Extract the (x, y) coordinate from the center of the cell holding the provided text.  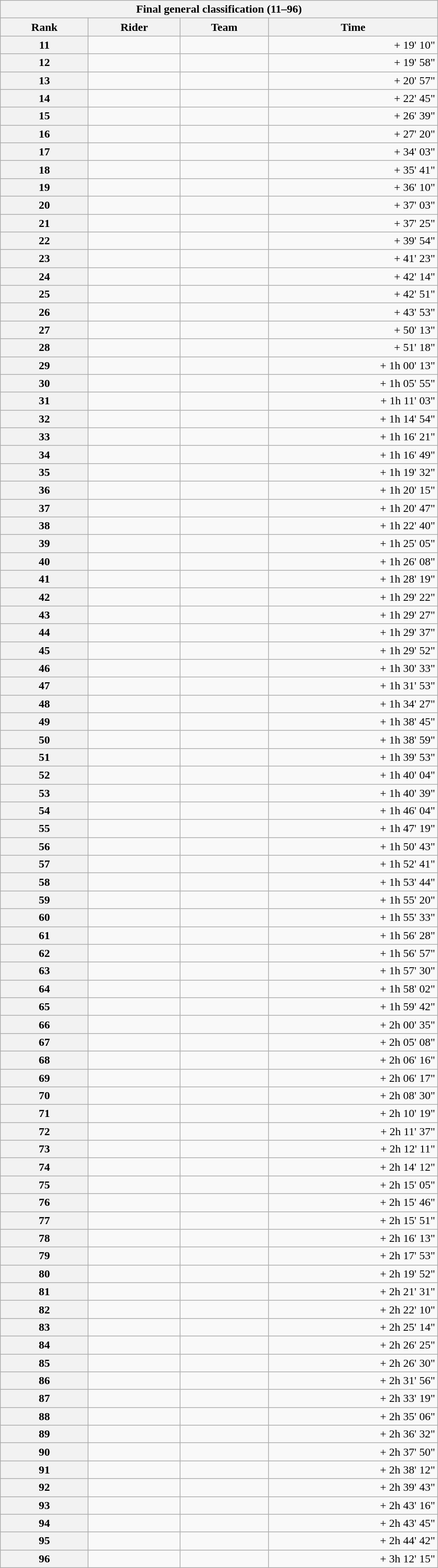
48 (44, 704)
+ 2h 38' 12" (353, 1470)
40 (44, 562)
55 (44, 829)
+ 20' 57" (353, 80)
64 (44, 989)
+ 2h 14' 12" (353, 1167)
+ 50' 13" (353, 330)
62 (44, 953)
50 (44, 739)
+ 2h 39' 43" (353, 1488)
+ 51' 18" (353, 348)
81 (44, 1291)
34 (44, 454)
58 (44, 882)
+ 2h 15' 46" (353, 1203)
52 (44, 775)
43 (44, 615)
+ 1h 58' 02" (353, 989)
27 (44, 330)
89 (44, 1434)
46 (44, 668)
+ 2h 10' 19" (353, 1114)
+ 2h 25' 14" (353, 1327)
13 (44, 80)
47 (44, 686)
Final general classification (11–96) (219, 9)
69 (44, 1078)
77 (44, 1220)
+ 2h 15' 05" (353, 1185)
38 (44, 526)
20 (44, 205)
96 (44, 1559)
+ 2h 22' 10" (353, 1309)
+ 1h 05' 55" (353, 383)
+ 1h 29' 37" (353, 633)
23 (44, 259)
+ 1h 38' 45" (353, 722)
18 (44, 169)
35 (44, 472)
+ 42' 51" (353, 294)
53 (44, 793)
14 (44, 98)
+ 1h 31' 53" (353, 686)
+ 1h 34' 27" (353, 704)
+ 1h 29' 27" (353, 615)
+ 1h 20' 47" (353, 508)
72 (44, 1131)
Team (225, 27)
+ 2h 26' 30" (353, 1363)
+ 2h 16' 13" (353, 1238)
+ 2h 31' 56" (353, 1381)
82 (44, 1309)
85 (44, 1363)
33 (44, 437)
17 (44, 152)
63 (44, 971)
+ 1h 40' 39" (353, 793)
+ 1h 16' 21" (353, 437)
+ 2h 26' 25" (353, 1345)
79 (44, 1256)
84 (44, 1345)
+ 2h 43' 16" (353, 1505)
+ 2h 36' 32" (353, 1434)
76 (44, 1203)
+ 2h 12' 11" (353, 1149)
32 (44, 419)
Rider (134, 27)
+ 2h 44' 42" (353, 1541)
+ 1h 55' 20" (353, 900)
29 (44, 365)
36 (44, 490)
Time (353, 27)
+ 37' 25" (353, 223)
+ 42' 14" (353, 277)
+ 2h 11' 37" (353, 1131)
+ 41' 23" (353, 259)
37 (44, 508)
92 (44, 1488)
+ 22' 45" (353, 98)
+ 2h 37' 50" (353, 1452)
+ 1h 50' 43" (353, 846)
65 (44, 1006)
57 (44, 864)
+ 1h 59' 42" (353, 1006)
94 (44, 1523)
31 (44, 401)
54 (44, 811)
+ 1h 29' 22" (353, 597)
90 (44, 1452)
78 (44, 1238)
+ 3h 12' 15" (353, 1559)
Rank (44, 27)
+ 36' 10" (353, 187)
+ 1h 53' 44" (353, 882)
91 (44, 1470)
42 (44, 597)
+ 19' 58" (353, 63)
+ 1h 26' 08" (353, 562)
12 (44, 63)
+ 1h 55' 33" (353, 918)
+ 1h 22' 40" (353, 526)
45 (44, 650)
75 (44, 1185)
+ 1h 47' 19" (353, 829)
+ 1h 00' 13" (353, 365)
+ 37' 03" (353, 205)
+ 2h 05' 08" (353, 1042)
+ 1h 11' 03" (353, 401)
61 (44, 935)
+ 2h 43' 45" (353, 1523)
44 (44, 633)
73 (44, 1149)
51 (44, 757)
+ 43' 53" (353, 312)
+ 2h 00' 35" (353, 1024)
86 (44, 1381)
30 (44, 383)
11 (44, 45)
66 (44, 1024)
+ 1h 38' 59" (353, 739)
59 (44, 900)
88 (44, 1416)
68 (44, 1060)
+ 1h 30' 33" (353, 668)
25 (44, 294)
+ 2h 21' 31" (353, 1291)
+ 27' 20" (353, 134)
+ 2h 17' 53" (353, 1256)
+ 34' 03" (353, 152)
+ 1h 14' 54" (353, 419)
+ 1h 57' 30" (353, 971)
22 (44, 241)
28 (44, 348)
+ 26' 39" (353, 116)
80 (44, 1274)
16 (44, 134)
24 (44, 277)
+ 1h 56' 28" (353, 935)
60 (44, 918)
+ 19' 10" (353, 45)
95 (44, 1541)
93 (44, 1505)
+ 2h 15' 51" (353, 1220)
+ 2h 08' 30" (353, 1096)
87 (44, 1399)
+ 1h 56' 57" (353, 953)
67 (44, 1042)
+ 39' 54" (353, 241)
70 (44, 1096)
+ 1h 20' 15" (353, 490)
+ 35' 41" (353, 169)
+ 2h 35' 06" (353, 1416)
21 (44, 223)
+ 2h 33' 19" (353, 1399)
+ 2h 19' 52" (353, 1274)
+ 1h 52' 41" (353, 864)
41 (44, 579)
15 (44, 116)
39 (44, 544)
+ 1h 25' 05" (353, 544)
+ 1h 46' 04" (353, 811)
49 (44, 722)
56 (44, 846)
+ 1h 16' 49" (353, 454)
+ 1h 40' 04" (353, 775)
26 (44, 312)
+ 1h 19' 32" (353, 472)
+ 1h 39' 53" (353, 757)
+ 1h 29' 52" (353, 650)
74 (44, 1167)
+ 1h 28' 19" (353, 579)
83 (44, 1327)
+ 2h 06' 16" (353, 1060)
+ 2h 06' 17" (353, 1078)
71 (44, 1114)
19 (44, 187)
